Determine the (X, Y) coordinate at the center of the cell enclosing the given text.  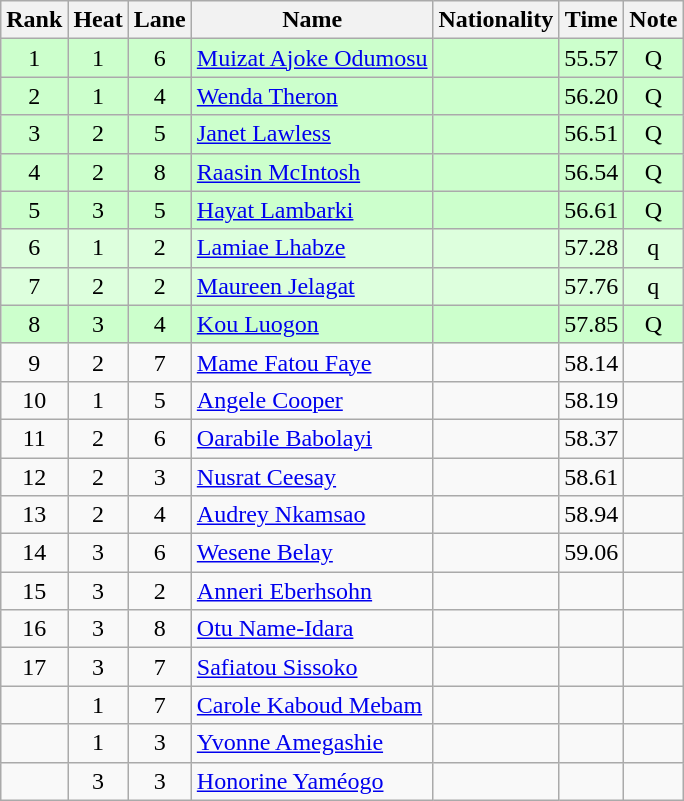
13 (34, 515)
Muizat Ajoke Odumosu (312, 58)
56.61 (592, 210)
57.76 (592, 286)
16 (34, 629)
17 (34, 667)
56.20 (592, 96)
11 (34, 438)
56.51 (592, 134)
Maureen Jelagat (312, 286)
12 (34, 477)
9 (34, 362)
14 (34, 553)
Time (592, 20)
Lamiae Lhabze (312, 248)
Angele Cooper (312, 400)
Note (654, 20)
58.94 (592, 515)
55.57 (592, 58)
Name (312, 20)
Janet Lawless (312, 134)
Lane (160, 20)
57.85 (592, 324)
Rank (34, 20)
57.28 (592, 248)
Nusrat Ceesay (312, 477)
Anneri Eberhsohn (312, 591)
Safiatou Sissoko (312, 667)
58.61 (592, 477)
Wenda Theron (312, 96)
Raasin McIntosh (312, 172)
Nationality (496, 20)
Wesene Belay (312, 553)
58.37 (592, 438)
Otu Name-Idara (312, 629)
58.14 (592, 362)
Honorine Yaméogo (312, 781)
Mame Fatou Faye (312, 362)
Oarabile Babolayi (312, 438)
Carole Kaboud Mebam (312, 705)
58.19 (592, 400)
10 (34, 400)
Kou Luogon (312, 324)
59.06 (592, 553)
Audrey Nkamsao (312, 515)
Heat (98, 20)
56.54 (592, 172)
Yvonne Amegashie (312, 743)
Hayat Lambarki (312, 210)
15 (34, 591)
